Detect which cell encompasses the target text, then output its (X, Y) center coordinate. 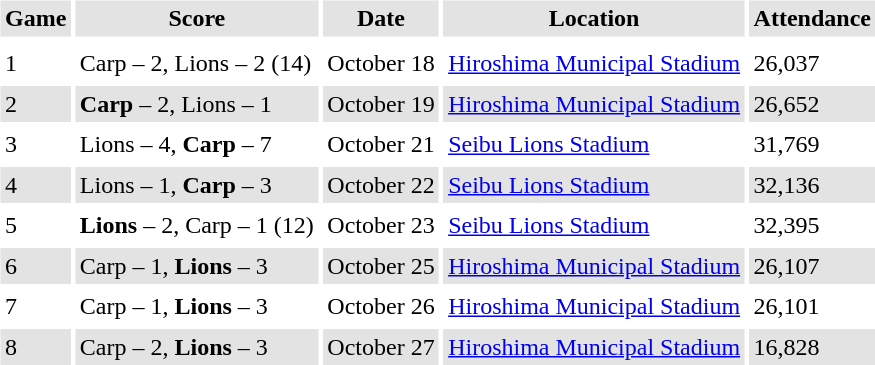
Lions – 4, Carp – 7 (196, 144)
Carp – 2, Lions – 2 (14) (196, 64)
Game (35, 18)
4 (35, 185)
26,101 (812, 306)
26,652 (812, 104)
Lions – 1, Carp – 3 (196, 185)
16,828 (812, 347)
3 (35, 144)
October 23 (381, 226)
6 (35, 266)
2 (35, 104)
1 (35, 64)
32,395 (812, 226)
October 25 (381, 266)
Attendance (812, 18)
October 21 (381, 144)
Score (196, 18)
Carp – 2, Lions – 3 (196, 347)
October 18 (381, 64)
Lions – 2, Carp – 1 (12) (196, 226)
October 19 (381, 104)
26,107 (812, 266)
October 26 (381, 306)
32,136 (812, 185)
31,769 (812, 144)
5 (35, 226)
7 (35, 306)
October 27 (381, 347)
Carp – 2, Lions – 1 (196, 104)
8 (35, 347)
Date (381, 18)
26,037 (812, 64)
October 22 (381, 185)
Location (594, 18)
